Provide the [X, Y] coordinate of the cell's center where the given text is located.  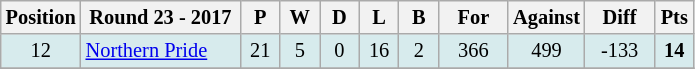
Northern Pride [161, 51]
21 [260, 51]
Against [546, 17]
499 [546, 51]
Round 23 - 2017 [161, 17]
L [379, 17]
Position [41, 17]
Diff [620, 17]
5 [300, 51]
-133 [620, 51]
P [260, 17]
16 [379, 51]
366 [474, 51]
Pts [674, 17]
14 [674, 51]
B [419, 17]
D [340, 17]
0 [340, 51]
For [474, 17]
2 [419, 51]
W [300, 17]
12 [41, 51]
